For the text-containing cell, return its midpoint in [X, Y] coordinate format. 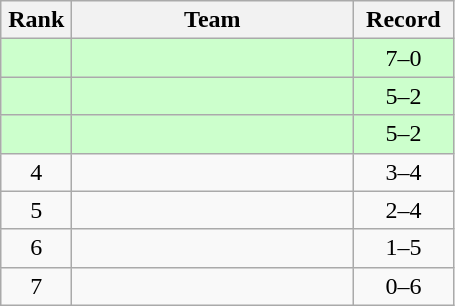
7 [36, 286]
7–0 [404, 58]
Rank [36, 20]
Record [404, 20]
6 [36, 248]
0–6 [404, 286]
2–4 [404, 210]
Team [212, 20]
5 [36, 210]
3–4 [404, 172]
1–5 [404, 248]
4 [36, 172]
